Return (X, Y) of the center of cell containing provided text 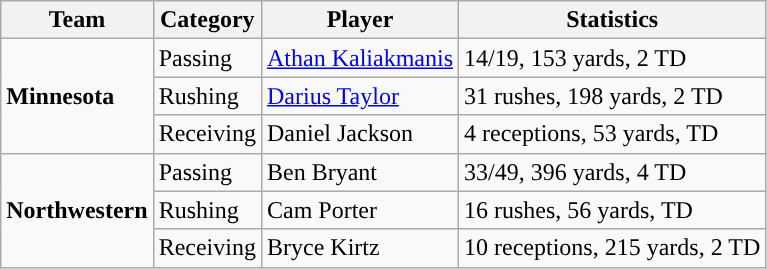
Ben Bryant (360, 172)
16 rushes, 56 yards, TD (612, 210)
Statistics (612, 20)
14/19, 153 yards, 2 TD (612, 58)
10 receptions, 215 yards, 2 TD (612, 248)
Northwestern (77, 210)
Team (77, 20)
31 rushes, 198 yards, 2 TD (612, 96)
Darius Taylor (360, 96)
Category (207, 20)
Player (360, 20)
4 receptions, 53 yards, TD (612, 134)
Minnesota (77, 96)
Athan Kaliakmanis (360, 58)
Daniel Jackson (360, 134)
Bryce Kirtz (360, 248)
33/49, 396 yards, 4 TD (612, 172)
Cam Porter (360, 210)
